Locate the cell with the specified text and output its (x, y) center coordinate. 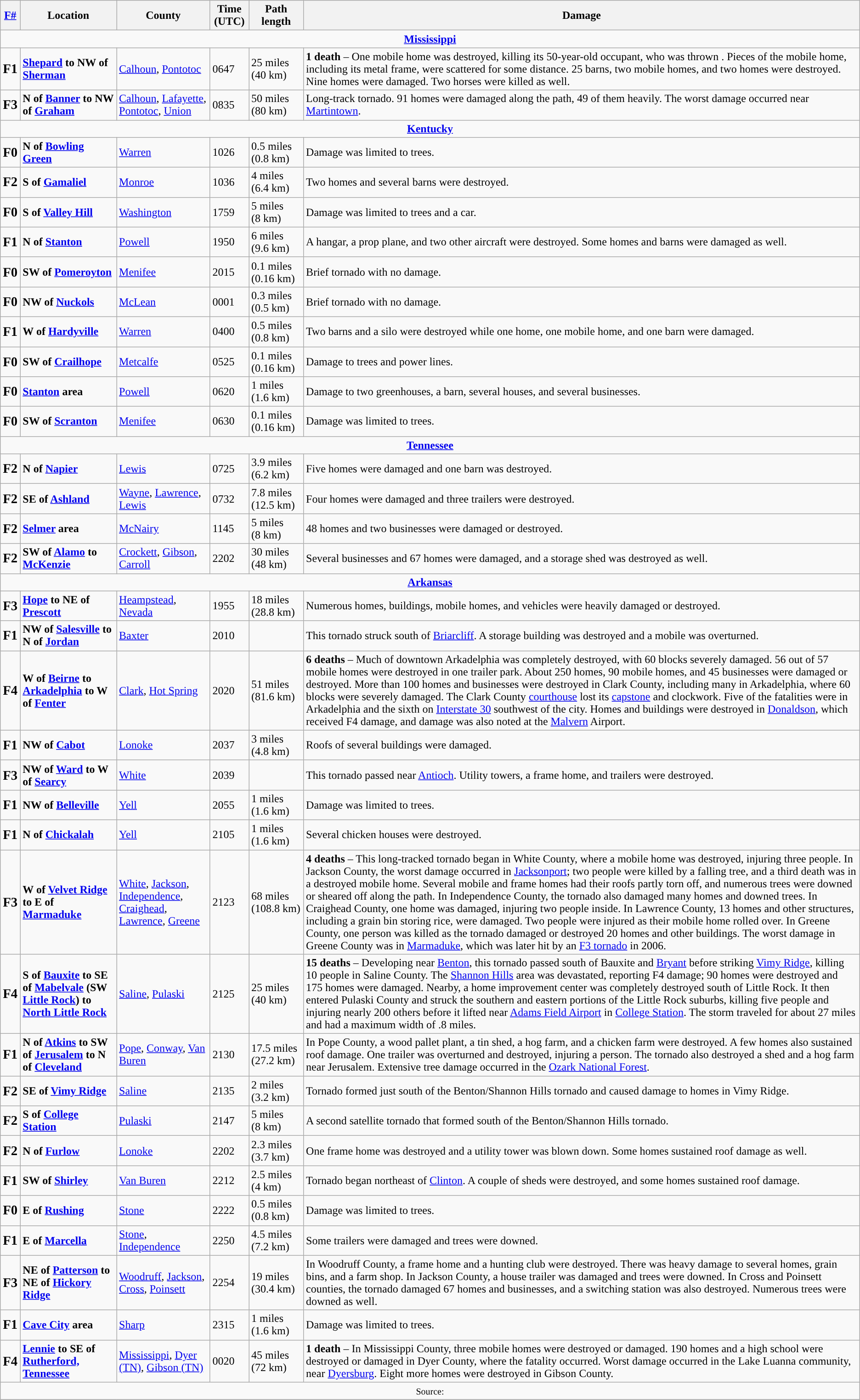
3.9 miles (6.2 km) (277, 469)
2055 (230, 805)
NW of Cabot (68, 745)
S of Valley Hill (68, 212)
1759 (230, 212)
2020 (230, 690)
Monroe (164, 182)
Damage to trees and power lines. (582, 361)
Calhoun, Pontotoc (164, 69)
N of Furlow (68, 1151)
19 miles (30.4 km) (277, 1283)
Lewis (164, 469)
Roofs of several buildings were damaged. (582, 745)
N of Banner to NW of Graham (68, 105)
4.5 miles (7.2 km) (277, 1241)
Washington (164, 212)
W of Hardyville (68, 332)
Stone (164, 1210)
1950 (230, 242)
0725 (230, 469)
NE of Patterson to NE of Hickory Ridge (68, 1283)
Stanton area (68, 391)
50 miles (80 km) (277, 105)
Baxter (164, 636)
Two homes and several barns were destroyed. (582, 182)
Saline, Pulaski (164, 994)
Calhoun, Lafayette, Pontotoc, Union (164, 105)
2037 (230, 745)
Tornado began northeast of Clinton. A couple of sheds were destroyed, and some homes sustained roof damage. (582, 1181)
2125 (230, 994)
7.8 miles (12.5 km) (277, 499)
SW of Crailhope (68, 361)
Heampstead, Nevada (164, 606)
Several chicken houses were destroyed. (582, 834)
1036 (230, 182)
This tornado struck south of Briarcliff. A storage building was destroyed and a mobile was overturned. (582, 636)
Sharp (164, 1325)
2010 (230, 636)
Mississippi, Dyer (TN), Gibson (TN) (164, 1361)
Arkansas (430, 582)
2105 (230, 834)
Tornado formed just south of the Benton/Shannon Hills tornado and caused damage to homes in Vimy Ridge. (582, 1091)
S of College Station (68, 1121)
Some trailers were damaged and trees were downed. (582, 1241)
SW of Alamo to McKenzie (68, 559)
White, Jackson, Independence, Craighead, Lawrence, Greene (164, 902)
Lennie to SE of Rutherford, Tennessee (68, 1361)
30 miles (48 km) (277, 559)
Mississippi (430, 39)
0.3 miles (0.5 km) (277, 301)
2.3 miles (3.7 km) (277, 1151)
N of Atkins to SW of Jerusalem to N of Cleveland (68, 1055)
0400 (230, 332)
3 miles (4.8 km) (277, 745)
County (164, 16)
N of Bowling Green (68, 153)
1026 (230, 153)
Selmer area (68, 528)
NW of Salesville to N of Jordan (68, 636)
0001 (230, 301)
Tennessee (430, 445)
45 miles (72 km) (277, 1361)
NW of Nuckols (68, 301)
2039 (230, 775)
Damage to two greenhouses, a barn, several houses, and several businesses. (582, 391)
Hope to NE of Prescott (68, 606)
2315 (230, 1325)
Long-track tornado. 91 homes were damaged along the path, 49 of them heavily. The worst damage occurred near Martintown. (582, 105)
2123 (230, 902)
Four homes were damaged and three trailers were destroyed. (582, 499)
2015 (230, 272)
S of Gamaliel (68, 182)
White (164, 775)
A second satellite tornado that formed south of the Benton/Shannon Hills tornado. (582, 1121)
N of Chickalah (68, 834)
Time (UTC) (230, 16)
Damage (582, 16)
Pulaski (164, 1121)
SW of Shirley (68, 1181)
Several businesses and 67 homes were damaged, and a storage shed was destroyed as well. (582, 559)
0835 (230, 105)
Crockett, Gibson, Carroll (164, 559)
Stone, Independence (164, 1241)
48 homes and two businesses were damaged or destroyed. (582, 528)
NW of Ward to W of Searcy (68, 775)
18 miles (28.8 km) (277, 606)
1955 (230, 606)
0620 (230, 391)
One frame home was destroyed and a utility tower was blown down. Some homes sustained roof damage as well. (582, 1151)
6 miles (9.6 km) (277, 242)
2 miles (3.2 km) (277, 1091)
Location (68, 16)
This tornado passed near Antioch. Utility towers, a frame home, and trailers were destroyed. (582, 775)
2254 (230, 1283)
Damage was limited to trees and a car. (582, 212)
Kentucky (430, 129)
2250 (230, 1241)
2135 (230, 1091)
1145 (230, 528)
Cave City area (68, 1325)
N of Napier (68, 469)
0647 (230, 69)
A hangar, a prop plane, and two other aircraft were destroyed. Some homes and barns were damaged as well. (582, 242)
2.5 miles (4 km) (277, 1181)
Source: (430, 1391)
SW of Pomeroyton (68, 272)
Metcalfe (164, 361)
NW of Belleville (68, 805)
F# (10, 16)
N of Stanton (68, 242)
51 miles (81.6 km) (277, 690)
Saline (164, 1091)
17.5 miles (27.2 km) (277, 1055)
0630 (230, 422)
W of Velvet Ridge to E of Marmaduke (68, 902)
2130 (230, 1055)
SW of Scranton (68, 422)
Numerous homes, buildings, mobile homes, and vehicles were heavily damaged or destroyed. (582, 606)
2222 (230, 1210)
68 miles (108.8 km) (277, 902)
Five homes were damaged and one barn was destroyed. (582, 469)
Path length (277, 16)
Pope, Conway, Van Buren (164, 1055)
2212 (230, 1181)
4 miles (6.4 km) (277, 182)
Clark, Hot Spring (164, 690)
2147 (230, 1121)
W of Beirne to Arkadelphia to W of Fenter (68, 690)
SE of Vimy Ridge (68, 1091)
E of Marcella (68, 1241)
Two barns and a silo were destroyed while one home, one mobile home, and one barn were damaged. (582, 332)
0525 (230, 361)
Shepard to NW of Sherman (68, 69)
Van Buren (164, 1181)
McLean (164, 301)
Wayne, Lawrence, Lewis (164, 499)
E of Rushing (68, 1210)
McNairy (164, 528)
0020 (230, 1361)
Woodruff, Jackson, Cross, Poinsett (164, 1283)
SE of Ashland (68, 499)
S of Bauxite to SE of Mabelvale (SW Little Rock) to North Little Rock (68, 994)
0732 (230, 499)
